From the cell containing the given text, extract its center point as [X, Y] coordinate. 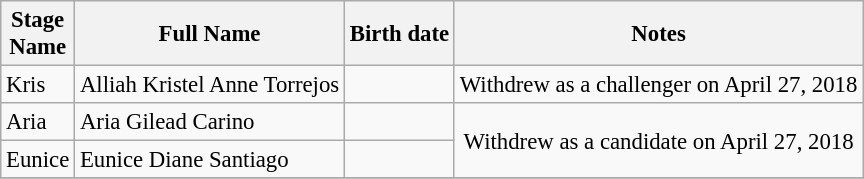
Eunice Diane Santiago [210, 160]
Notes [658, 34]
Aria Gilead Carino [210, 122]
Withdrew as a candidate on April 27, 2018 [658, 140]
Birth date [400, 34]
Eunice [38, 160]
Aria [38, 122]
Full Name [210, 34]
Alliah Kristel Anne Torrejos [210, 85]
Kris [38, 85]
StageName [38, 34]
Withdrew as a challenger on April 27, 2018 [658, 85]
